Determine the [x, y] coordinate at the center of the cell enclosing the given text.  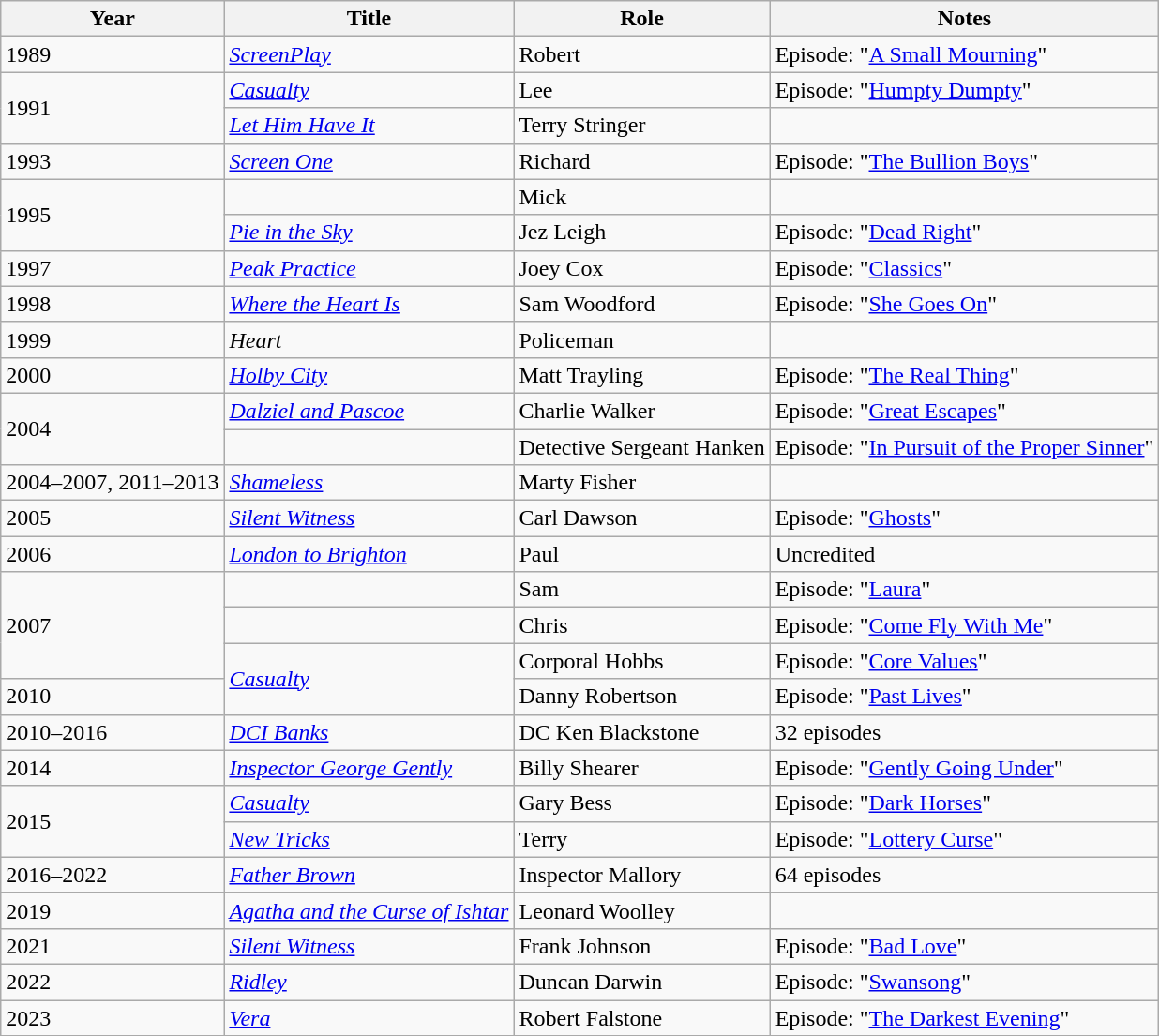
Policeman [641, 339]
1997 [113, 268]
Where the Heart Is [369, 304]
Episode: "The Bullion Boys" [964, 161]
1993 [113, 161]
Episode: "She Goes On" [964, 304]
2005 [113, 518]
Episode: "Laura" [964, 590]
1999 [113, 339]
2022 [113, 982]
Ridley [369, 982]
2004–2007, 2011–2013 [113, 483]
Uncredited [964, 554]
Peak Practice [369, 268]
Episode: "Ghosts" [964, 518]
Inspector Mallory [641, 875]
Robert Falstone [641, 1017]
2006 [113, 554]
2004 [113, 428]
Carl Dawson [641, 518]
Pie in the Sky [369, 233]
Lee [641, 90]
New Tricks [369, 839]
Episode: "The Darkest Evening" [964, 1017]
Episode: "Past Lives" [964, 697]
Billy Shearer [641, 768]
Heart [369, 339]
Detective Sergeant Hanken [641, 447]
2019 [113, 910]
2015 [113, 821]
2010–2016 [113, 732]
64 episodes [964, 875]
Notes [964, 19]
Title [369, 19]
Duncan Darwin [641, 982]
2023 [113, 1017]
Episode: "Great Escapes" [964, 411]
2016–2022 [113, 875]
2010 [113, 697]
Episode: "The Real Thing" [964, 375]
Robert [641, 54]
Sam [641, 590]
Mick [641, 197]
Episode: "Dark Horses" [964, 803]
Episode: "Swansong" [964, 982]
1995 [113, 215]
Role [641, 19]
Episode: "In Pursuit of the Proper Sinner" [964, 447]
Frank Johnson [641, 946]
1989 [113, 54]
Episode: "Gently Going Under" [964, 768]
2021 [113, 946]
Episode: "A Small Mourning" [964, 54]
Screen One [369, 161]
2000 [113, 375]
DC Ken Blackstone [641, 732]
Sam Woodford [641, 304]
Episode: "Classics" [964, 268]
2014 [113, 768]
Charlie Walker [641, 411]
ScreenPlay [369, 54]
Jez Leigh [641, 233]
Year [113, 19]
Vera [369, 1017]
Chris [641, 625]
Leonard Woolley [641, 910]
Agatha and the Curse of Ishtar [369, 910]
1998 [113, 304]
Let Him Have It [369, 126]
Dalziel and Pascoe [369, 411]
Episode: "Bad Love" [964, 946]
32 episodes [964, 732]
Corporal Hobbs [641, 661]
Richard [641, 161]
DCI Banks [369, 732]
Joey Cox [641, 268]
Marty Fisher [641, 483]
Episode: "Lottery Curse" [964, 839]
Matt Trayling [641, 375]
Paul [641, 554]
Danny Robertson [641, 697]
Episode: "Come Fly With Me" [964, 625]
Shameless [369, 483]
Episode: "Core Values" [964, 661]
London to Brighton [369, 554]
Terry Stringer [641, 126]
Terry [641, 839]
2007 [113, 625]
Episode: "Humpty Dumpty" [964, 90]
Holby City [369, 375]
Gary Bess [641, 803]
1991 [113, 108]
Inspector George Gently [369, 768]
Father Brown [369, 875]
Episode: "Dead Right" [964, 233]
